Locate the cell with the specified text and output its [x, y] center coordinate. 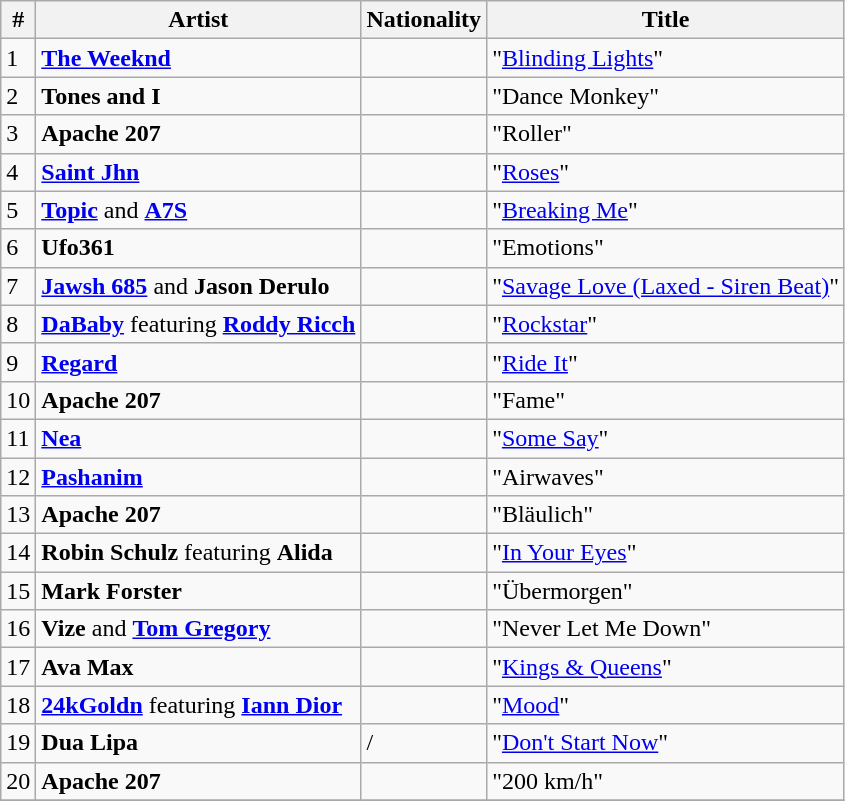
Tones and I [198, 96]
Ufo361 [198, 248]
2 [18, 96]
Dua Lipa [198, 743]
Jawsh 685 and Jason Derulo [198, 286]
"Dance Monkey" [666, 96]
18 [18, 705]
"Rockstar" [666, 324]
# [18, 20]
Topic and A7S [198, 210]
Nationality [424, 20]
DaBaby featuring Roddy Ricch [198, 324]
Regard [198, 362]
"Don't Start Now" [666, 743]
4 [18, 172]
"Emotions" [666, 248]
"Savage Love (Laxed - Siren Beat)" [666, 286]
"Bläulich" [666, 515]
24kGoldn featuring Iann Dior [198, 705]
Mark Forster [198, 591]
1 [18, 58]
17 [18, 667]
"Mood" [666, 705]
/ [424, 743]
Title [666, 20]
Robin Schulz featuring Alida [198, 553]
Saint Jhn [198, 172]
"Roller" [666, 134]
5 [18, 210]
"Some Say" [666, 438]
7 [18, 286]
Vize and Tom Gregory [198, 629]
14 [18, 553]
11 [18, 438]
10 [18, 400]
Pashanim [198, 477]
Artist [198, 20]
"200 km/h" [666, 781]
6 [18, 248]
"Kings & Queens" [666, 667]
"In Your Eyes" [666, 553]
"Blinding Lights" [666, 58]
"Never Let Me Down" [666, 629]
Nea [198, 438]
The Weeknd [198, 58]
Ava Max [198, 667]
9 [18, 362]
"Ride It" [666, 362]
"Roses" [666, 172]
16 [18, 629]
19 [18, 743]
12 [18, 477]
13 [18, 515]
"Übermorgen" [666, 591]
3 [18, 134]
15 [18, 591]
"Breaking Me" [666, 210]
"Airwaves" [666, 477]
20 [18, 781]
8 [18, 324]
"Fame" [666, 400]
